Extract the [x, y] coordinate from the center of the cell holding the provided text.  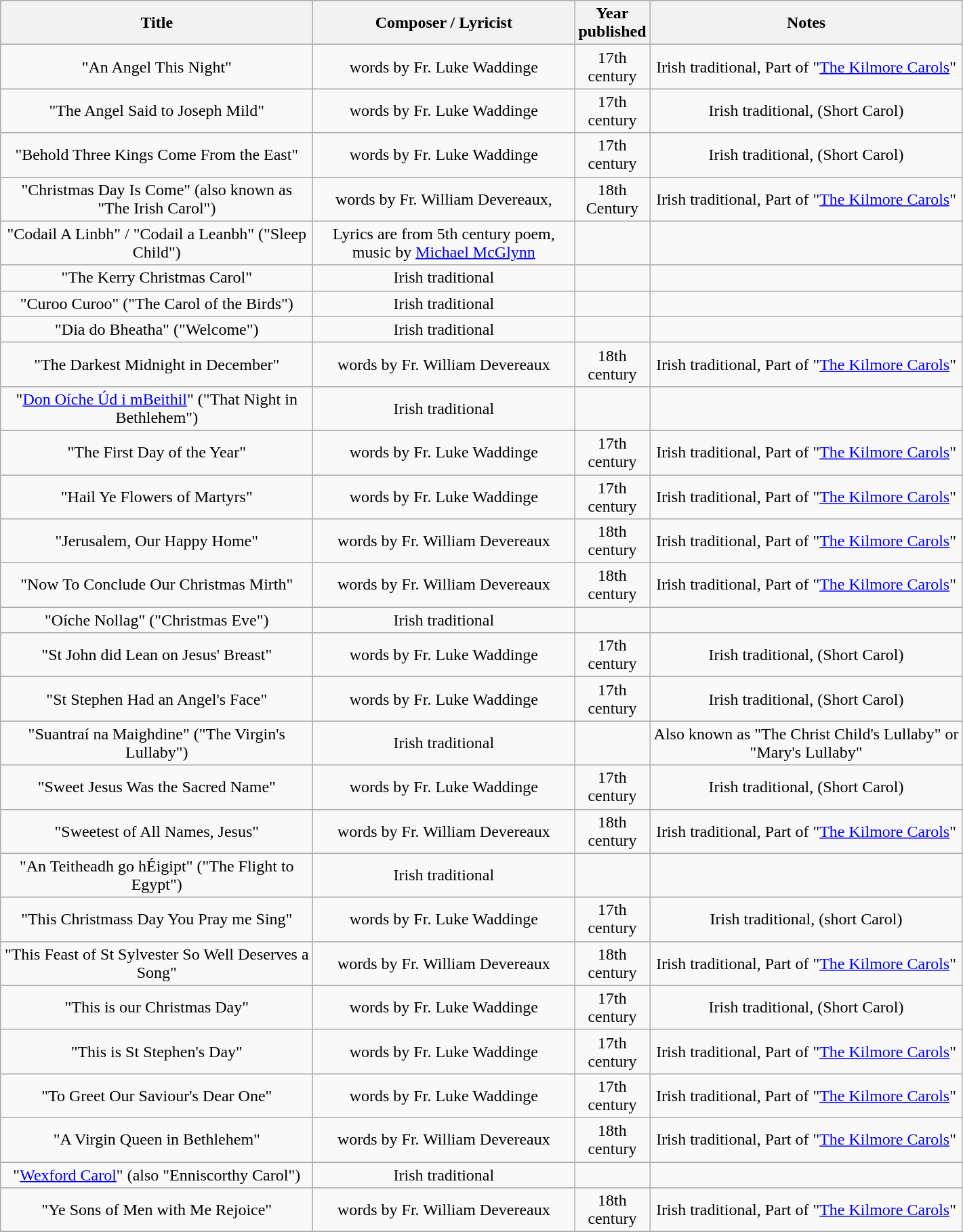
"The First Day of the Year" [157, 453]
"Sweet Jesus Was the Sacred Name" [157, 787]
"This Christmass Day You Pray me Sing" [157, 919]
"The Angel Said to Joseph Mild" [157, 111]
"To Greet Our Saviour's Dear One" [157, 1095]
"An Teitheadh go hÉigipt" ("The Flight to Egypt") [157, 876]
"Oíche Nollag" ("Christmas Eve") [157, 620]
"Suantraí na Maighdine" ("The Virgin's Lullaby") [157, 743]
"Ye Sons of Men with Me Rejoice" [157, 1210]
"An Angel This Night" [157, 66]
"A Virgin Queen in Bethlehem" [157, 1140]
Irish traditional, (short Carol) [806, 919]
"Curoo Curoo" ("The Carol of the Birds") [157, 304]
"Now To Conclude Our Christmas Mirth" [157, 586]
"The Kerry Christmas Carol" [157, 278]
"Don Oíche Úd i mBeithil" ("That Night in Bethlehem") [157, 408]
"This Feast of St Sylvester So Well Deserves a Song" [157, 964]
18th Century [613, 199]
"Christmas Day Is Come" (also known as "The Irish Carol") [157, 199]
"Behold Three Kings Come From the East" [157, 155]
"St John did Lean on Jesus' Breast" [157, 655]
Composer / Lyricist [444, 23]
"The Darkest Midnight in December" [157, 365]
"Jerusalem, Our Happy Home" [157, 541]
"This is our Christmas Day" [157, 1007]
words by Fr. William Devereaux, [444, 199]
"Sweetest of All Names, Jesus" [157, 831]
"Hail Ye Flowers of Martyrs" [157, 496]
Title [157, 23]
"Codail A Linbh" / "Codail a Leanbh" ("Sleep Child") [157, 243]
"St Stephen Had an Angel's Face" [157, 699]
Year published [613, 23]
Notes [806, 23]
"Dia do Bheatha" ("Welcome") [157, 329]
Also known as "The Christ Child's Lullaby" or "Mary's Lullaby" [806, 743]
"Wexford Carol" (also "Enniscorthy Carol") [157, 1174]
"This is St Stephen's Day" [157, 1052]
Lyrics are from 5th century poem, music by Michael McGlynn [444, 243]
